Determine the (X, Y) coordinate at the center of the cell enclosing the given text.  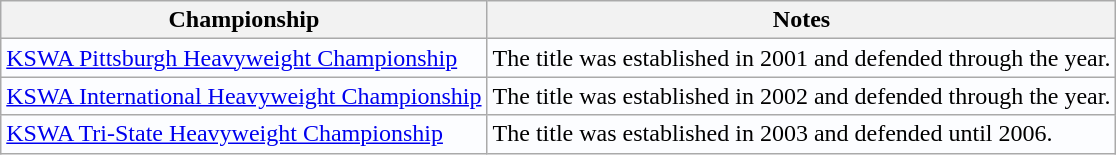
Championship (244, 20)
Notes (802, 20)
The title was established in 2002 and defended through the year. (802, 96)
KSWA Pittsburgh Heavyweight Championship (244, 58)
The title was established in 2003 and defended until 2006. (802, 134)
KSWA International Heavyweight Championship (244, 96)
The title was established in 2001 and defended through the year. (802, 58)
KSWA Tri-State Heavyweight Championship (244, 134)
